Detect which cell encompasses the target text, then output its [x, y] center coordinate. 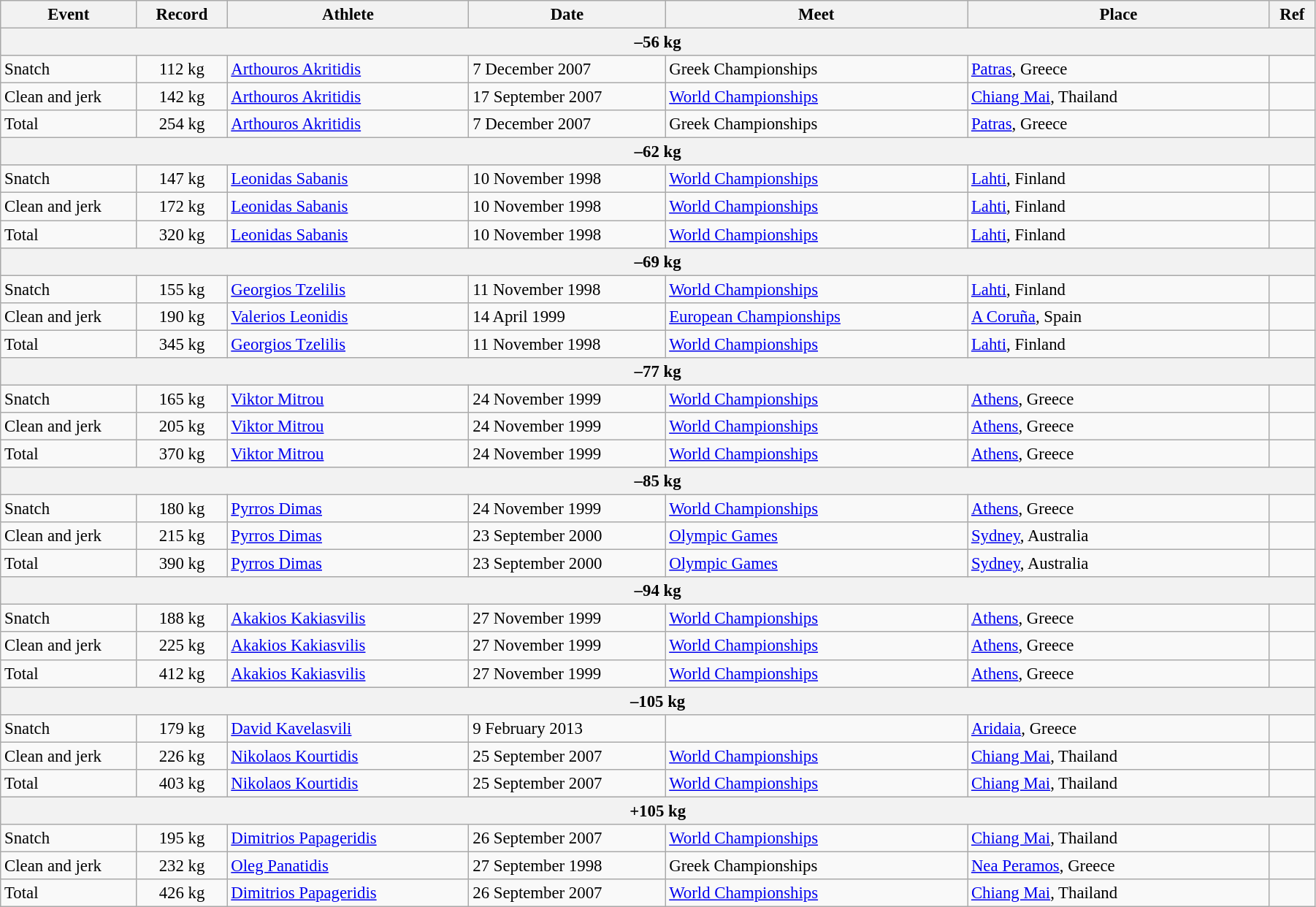
390 kg [182, 564]
426 kg [182, 893]
Nea Peramos, Greece [1119, 865]
–105 kg [658, 701]
188 kg [182, 619]
Valerios Leonidis [348, 316]
14 April 1999 [567, 316]
215 kg [182, 536]
27 September 1998 [567, 865]
Oleg Panatidis [348, 865]
232 kg [182, 865]
345 kg [182, 344]
412 kg [182, 673]
9 February 2013 [567, 728]
–94 kg [658, 591]
155 kg [182, 289]
–69 kg [658, 261]
A Coruña, Spain [1119, 316]
403 kg [182, 784]
147 kg [182, 179]
225 kg [182, 646]
Meet [816, 15]
David Kavelasvili [348, 728]
142 kg [182, 97]
370 kg [182, 453]
254 kg [182, 124]
180 kg [182, 509]
Record [182, 15]
Athlete [348, 15]
Aridaia, Greece [1119, 728]
179 kg [182, 728]
205 kg [182, 426]
17 September 2007 [567, 97]
–85 kg [658, 481]
Event [69, 15]
172 kg [182, 207]
190 kg [182, 316]
+105 kg [658, 811]
European Championships [816, 316]
–77 kg [658, 372]
112 kg [182, 69]
–56 kg [658, 42]
Ref [1292, 15]
226 kg [182, 756]
320 kg [182, 234]
165 kg [182, 399]
–62 kg [658, 152]
Place [1119, 15]
195 kg [182, 838]
Date [567, 15]
